Extract the [x, y] coordinate from the center of the cell holding the provided text.  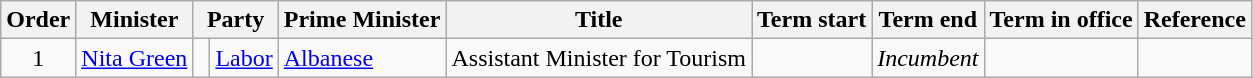
Term start [812, 20]
Term in office [1061, 20]
Prime Minister [362, 20]
Party [236, 20]
Labor [244, 58]
Nita Green [134, 58]
Albanese [362, 58]
Term end [928, 20]
Incumbent [928, 58]
Minister [134, 20]
1 [38, 58]
Assistant Minister for Tourism [599, 58]
Order [38, 20]
Title [599, 20]
Reference [1194, 20]
